Output the [x, y] coordinate of the center of the cell containing the given text.  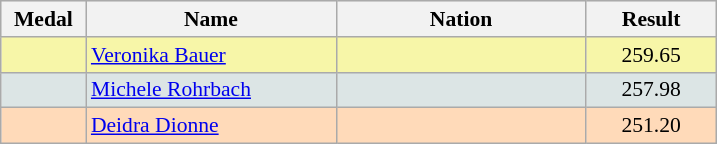
Medal [44, 19]
Nation [461, 19]
251.20 [651, 126]
259.65 [651, 55]
Veronika Bauer [211, 55]
Michele Rohrbach [211, 90]
Result [651, 19]
Deidra Dionne [211, 126]
257.98 [651, 90]
Name [211, 19]
